Output the [X, Y] coordinate of the center of the cell containing the given text.  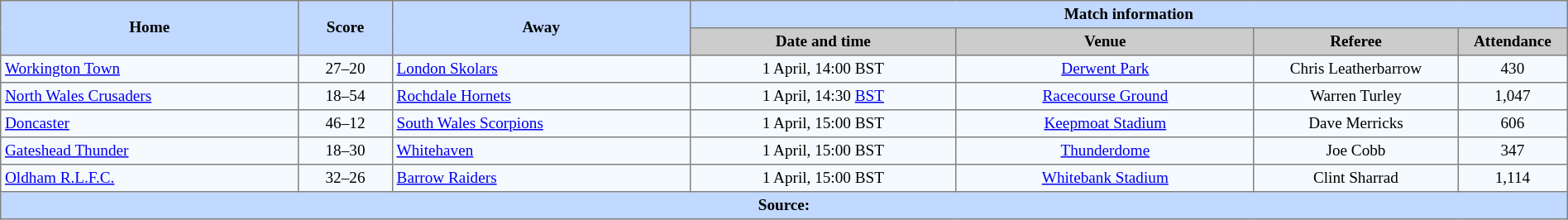
Chris Leatherbarrow [1355, 69]
Gateshead Thunder [150, 151]
Date and time [823, 41]
Racecourse Ground [1105, 96]
South Wales Scorpions [541, 124]
Score [346, 28]
Referee [1355, 41]
32–26 [346, 179]
Attendance [1513, 41]
Workington Town [150, 69]
Match information [1128, 15]
Derwent Park [1105, 69]
Clint Sharrad [1355, 179]
Joe Cobb [1355, 151]
18–54 [346, 96]
Whitehaven [541, 151]
606 [1513, 124]
46–12 [346, 124]
Thunderdome [1105, 151]
1 April, 14:00 BST [823, 69]
Home [150, 28]
Rochdale Hornets [541, 96]
Source: [784, 205]
1,047 [1513, 96]
Doncaster [150, 124]
Oldham R.L.F.C. [150, 179]
430 [1513, 69]
1,114 [1513, 179]
1 April, 14:30 BST [823, 96]
Whitebank Stadium [1105, 179]
27–20 [346, 69]
Barrow Raiders [541, 179]
347 [1513, 151]
North Wales Crusaders [150, 96]
Venue [1105, 41]
Away [541, 28]
Warren Turley [1355, 96]
London Skolars [541, 69]
18–30 [346, 151]
Dave Merricks [1355, 124]
Keepmoat Stadium [1105, 124]
